Search for the cell housing the specified text and yield its [X, Y] center coordinate. 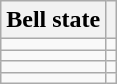
Bell state [54, 20]
